Find where the given text appears and provide that cell's center as [x, y] coordinate. 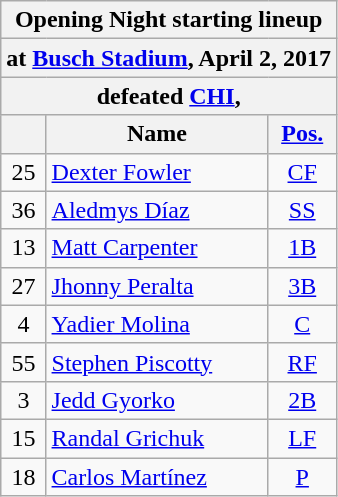
Pos. [302, 134]
4 [24, 324]
LF [302, 438]
2B [302, 400]
Name [157, 134]
Randal Grichuk [157, 438]
15 [24, 438]
Aledmys Díaz [157, 210]
36 [24, 210]
RF [302, 362]
Carlos Martínez [157, 477]
Dexter Fowler [157, 172]
C [302, 324]
3 [24, 400]
Jhonny Peralta [157, 286]
Jedd Gyorko [157, 400]
3B [302, 286]
27 [24, 286]
25 [24, 172]
Matt Carpenter [157, 248]
1B [302, 248]
Stephen Piscotty [157, 362]
defeated CHI, [169, 96]
13 [24, 248]
P [302, 477]
18 [24, 477]
Opening Night starting lineup [169, 20]
SS [302, 210]
55 [24, 362]
CF [302, 172]
Yadier Molina [157, 324]
at Busch Stadium, April 2, 2017 [169, 58]
